For the text-containing cell, return its midpoint in [X, Y] coordinate format. 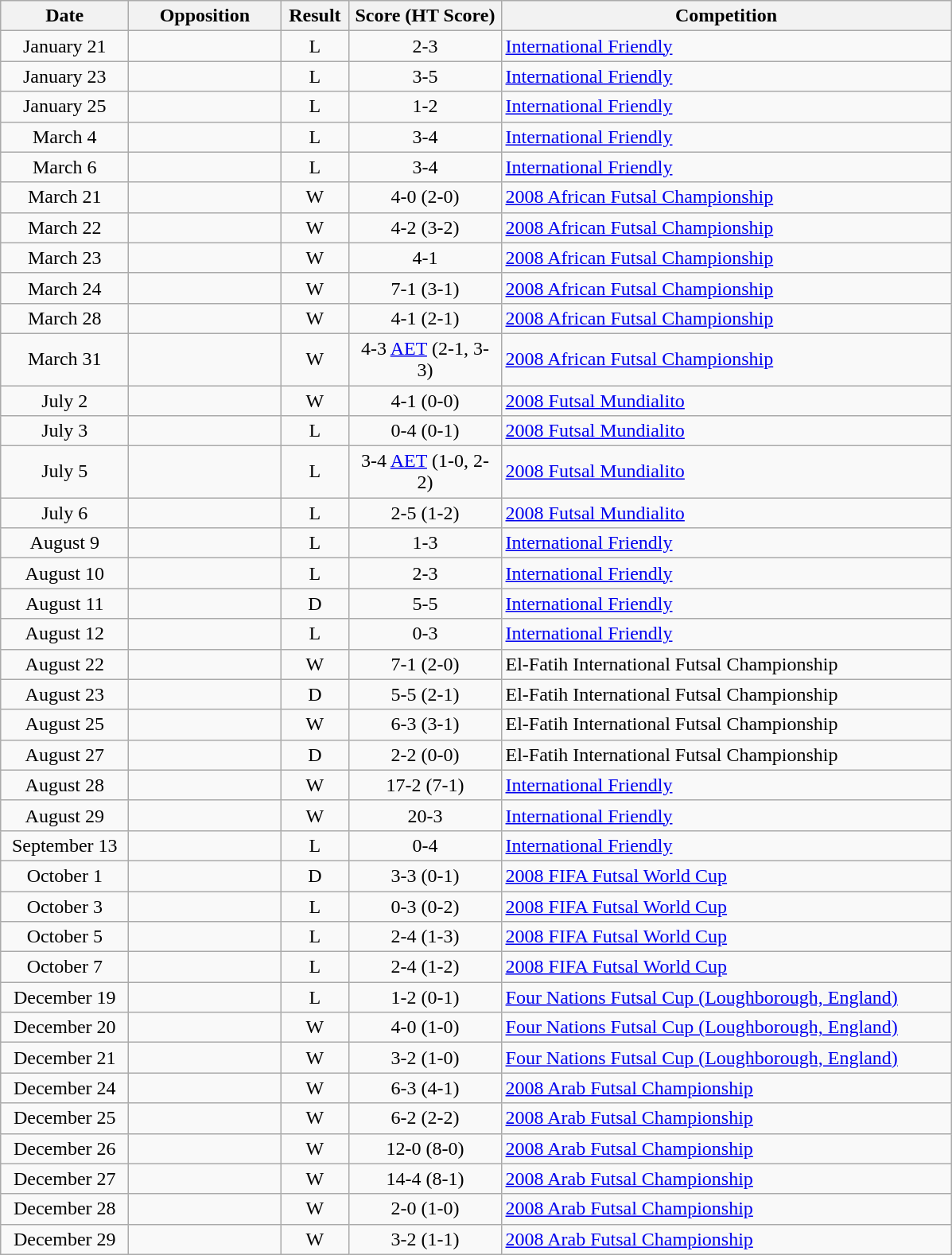
3-2 (1-1) [425, 1239]
December 20 [65, 1028]
2-5 (1-2) [425, 513]
4-3 AET (2-1, 3-3) [425, 359]
March 23 [65, 258]
September 13 [65, 845]
0-4 [425, 845]
2-2 (0-0) [425, 755]
January 21 [65, 46]
December 24 [65, 1088]
August 23 [65, 694]
4-2 (3-2) [425, 227]
3-2 (1-0) [425, 1058]
October 1 [65, 876]
October 5 [65, 937]
July 6 [65, 513]
January 25 [65, 107]
3-4 AET (1-0, 2-2) [425, 472]
4-0 (1-0) [425, 1028]
March 22 [65, 227]
0-3 (0-2) [425, 906]
1-3 [425, 543]
4-1 (0-0) [425, 400]
January 23 [65, 76]
20-3 [425, 815]
July 3 [65, 431]
14-4 (8-1) [425, 1179]
December 26 [65, 1148]
1-2 (0-1) [425, 997]
4-1 (2-1) [425, 318]
December 21 [65, 1058]
7-1 (2-0) [425, 664]
March 6 [65, 167]
2-0 (1-0) [425, 1209]
2-4 (1-3) [425, 937]
Score (HT Score) [425, 16]
December 29 [65, 1239]
March 28 [65, 318]
December 19 [65, 997]
6-3 (4-1) [425, 1088]
July 2 [65, 400]
4-0 (2-0) [425, 197]
August 25 [65, 725]
March 21 [65, 197]
July 5 [65, 472]
3-3 (0-1) [425, 876]
Date [65, 16]
1-2 [425, 107]
October 7 [65, 967]
August 12 [65, 634]
5-5 (2-1) [425, 694]
2-4 (1-2) [425, 967]
17-2 (7-1) [425, 785]
3-5 [425, 76]
August 27 [65, 755]
December 27 [65, 1179]
August 10 [65, 573]
December 25 [65, 1118]
August 22 [65, 664]
5-5 [425, 604]
December 28 [65, 1209]
6-2 (2-2) [425, 1118]
August 11 [65, 604]
6-3 (3-1) [425, 725]
March 31 [65, 359]
August 9 [65, 543]
Opposition [205, 16]
October 3 [65, 906]
4-1 [425, 258]
August 28 [65, 785]
Competition [726, 16]
March 4 [65, 137]
August 29 [65, 815]
12-0 (8-0) [425, 1148]
Result [315, 16]
7-1 (3-1) [425, 288]
March 24 [65, 288]
0-4 (0-1) [425, 431]
0-3 [425, 634]
